Identify which cell holds the provided text, then report its (X, Y) central coordinate. 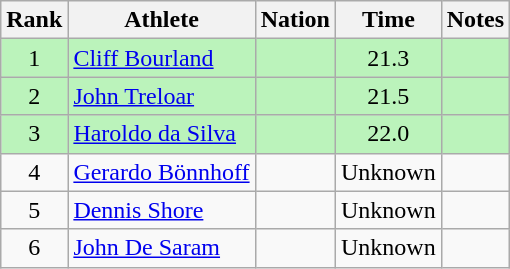
4 (34, 172)
1 (34, 58)
Cliff Bourland (162, 58)
21.3 (389, 58)
Time (389, 20)
Nation (295, 20)
John De Saram (162, 248)
Haroldo da Silva (162, 134)
Dennis Shore (162, 210)
Notes (475, 20)
2 (34, 96)
John Treloar (162, 96)
Rank (34, 20)
Athlete (162, 20)
3 (34, 134)
6 (34, 248)
21.5 (389, 96)
22.0 (389, 134)
Gerardo Bönnhoff (162, 172)
5 (34, 210)
